Locate the cell with the specified text and output its [X, Y] center coordinate. 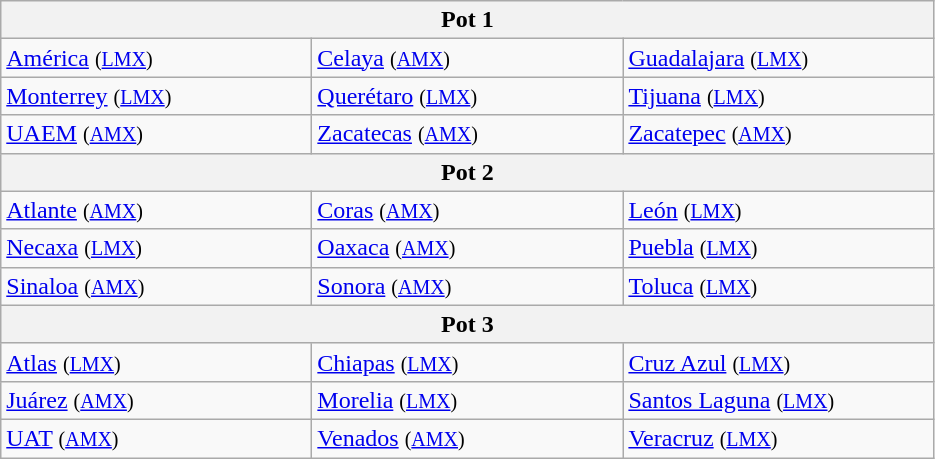
Toluca (LMX) [778, 286]
Morelia (LMX) [468, 400]
Atlante (AMX) [156, 210]
Juárez (AMX) [156, 400]
Zacatecas (AMX) [468, 134]
Zacatepec (AMX) [778, 134]
Monterrey (LMX) [156, 96]
Pot 1 [468, 20]
Sonora (AMX) [468, 286]
Chiapas (LMX) [468, 362]
Celaya (AMX) [468, 58]
Venados (AMX) [468, 438]
Necaxa (LMX) [156, 248]
Querétaro (LMX) [468, 96]
Guadalajara (LMX) [778, 58]
León (LMX) [778, 210]
Coras (AMX) [468, 210]
Oaxaca (AMX) [468, 248]
UAEM (AMX) [156, 134]
Cruz Azul (LMX) [778, 362]
América (LMX) [156, 58]
Santos Laguna (LMX) [778, 400]
Pot 3 [468, 324]
Pot 2 [468, 172]
Atlas (LMX) [156, 362]
Veracruz (LMX) [778, 438]
Sinaloa (AMX) [156, 286]
UAT (AMX) [156, 438]
Puebla (LMX) [778, 248]
Tijuana (LMX) [778, 96]
